Return the (X, Y) coordinate for the center point of the cell that contains the specified text.  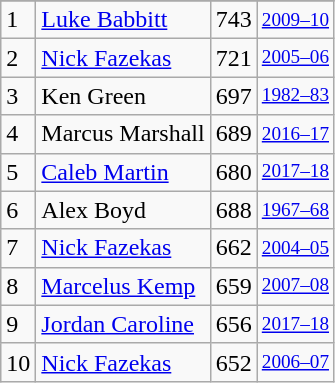
2 (18, 58)
721 (234, 58)
Ken Green (123, 96)
3 (18, 96)
1967–68 (295, 210)
2016–17 (295, 134)
1 (18, 20)
2007–08 (295, 286)
6 (18, 210)
Luke Babbitt (123, 20)
1982–83 (295, 96)
Caleb Martin (123, 172)
10 (18, 362)
659 (234, 286)
2009–10 (295, 20)
Marcus Marshall (123, 134)
Jordan Caroline (123, 324)
Alex Boyd (123, 210)
8 (18, 286)
7 (18, 248)
Marcelus Kemp (123, 286)
680 (234, 172)
688 (234, 210)
652 (234, 362)
2004–05 (295, 248)
656 (234, 324)
4 (18, 134)
743 (234, 20)
2005–06 (295, 58)
2006–07 (295, 362)
5 (18, 172)
9 (18, 324)
662 (234, 248)
689 (234, 134)
697 (234, 96)
